Output the [X, Y] coordinate of the center of the cell containing the given text.  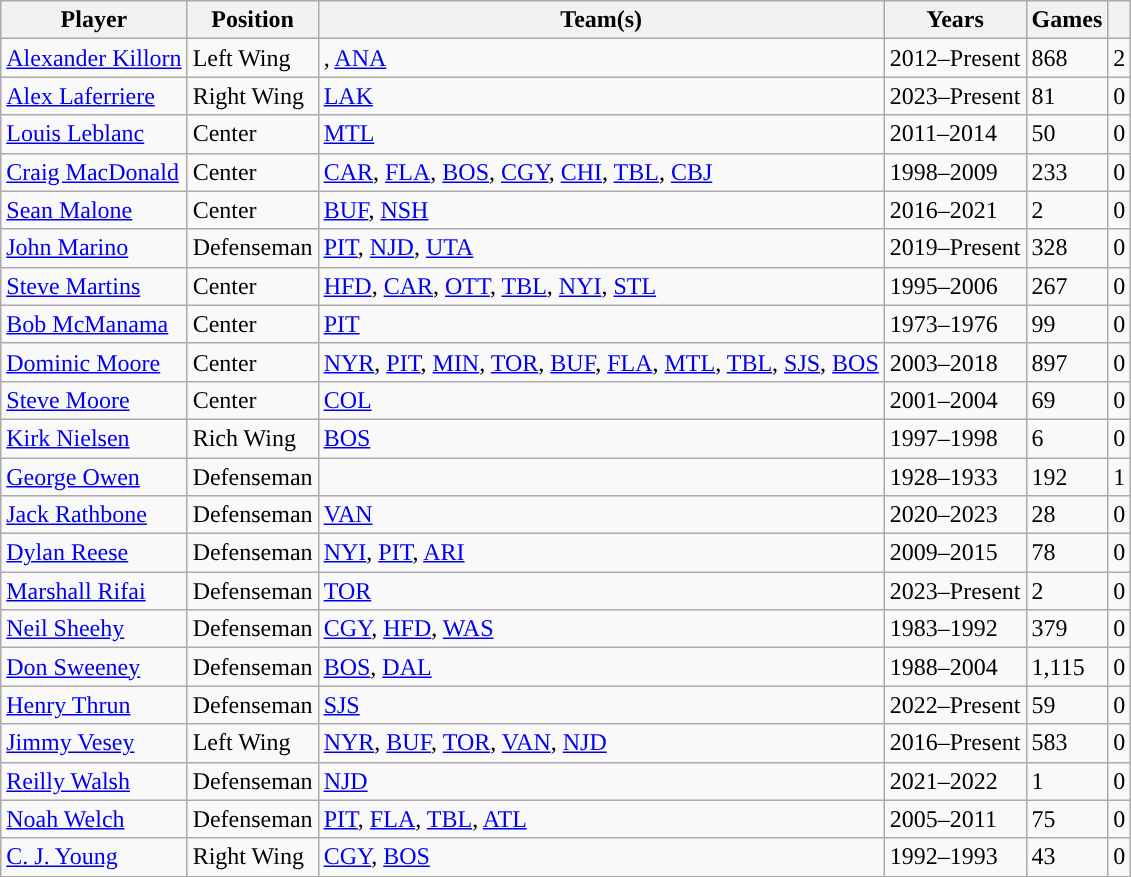
LAK [601, 96]
267 [1067, 286]
50 [1067, 134]
1988–2004 [955, 667]
99 [1067, 324]
BOS [601, 438]
6 [1067, 438]
1983–1992 [955, 629]
Position [252, 20]
Reilly Walsh [94, 781]
2016–2021 [955, 210]
1928–1933 [955, 477]
192 [1067, 477]
2001–2004 [955, 400]
George Owen [94, 477]
C. J. Young [94, 857]
75 [1067, 819]
2011–2014 [955, 134]
2019–Present [955, 248]
Bob McManama [94, 324]
868 [1067, 58]
379 [1067, 629]
81 [1067, 96]
2021–2022 [955, 781]
Steve Moore [94, 400]
Kirk Nielsen [94, 438]
43 [1067, 857]
328 [1067, 248]
1995–2006 [955, 286]
Years [955, 20]
583 [1067, 743]
BUF, NSH [601, 210]
Player [94, 20]
VAN [601, 515]
Games [1067, 20]
Dominic Moore [94, 362]
NYI, PIT, ARI [601, 553]
CAR, FLA, BOS, CGY, CHI, TBL, CBJ [601, 172]
1973–1976 [955, 324]
HFD, CAR, OTT, TBL, NYI, STL [601, 286]
CGY, HFD, WAS [601, 629]
Alex Laferriere [94, 96]
2016–Present [955, 743]
Don Sweeney [94, 667]
NYR, PIT, MIN, TOR, BUF, FLA, MTL, TBL, SJS, BOS [601, 362]
2020–2023 [955, 515]
28 [1067, 515]
NYR, BUF, TOR, VAN, NJD [601, 743]
1998–2009 [955, 172]
CGY, BOS [601, 857]
897 [1067, 362]
1,115 [1067, 667]
PIT, NJD, UTA [601, 248]
2012–Present [955, 58]
2022–Present [955, 705]
NJD [601, 781]
78 [1067, 553]
1997–1998 [955, 438]
John Marino [94, 248]
2003–2018 [955, 362]
Steve Martins [94, 286]
Neil Sheehy [94, 629]
SJS [601, 705]
Jimmy Vesey [94, 743]
59 [1067, 705]
Henry Thrun [94, 705]
PIT [601, 324]
Rich Wing [252, 438]
MTL [601, 134]
TOR [601, 591]
COL [601, 400]
Craig MacDonald [94, 172]
1992–1993 [955, 857]
Dylan Reese [94, 553]
Noah Welch [94, 819]
BOS, DAL [601, 667]
69 [1067, 400]
Louis Leblanc [94, 134]
Sean Malone [94, 210]
2009–2015 [955, 553]
Jack Rathbone [94, 515]
233 [1067, 172]
Team(s) [601, 20]
2005–2011 [955, 819]
PIT, FLA, TBL, ATL [601, 819]
Marshall Rifai [94, 591]
Alexander Killorn [94, 58]
, ANA [601, 58]
